Provide the (x, y) coordinate of the cell's center where the given text is located.  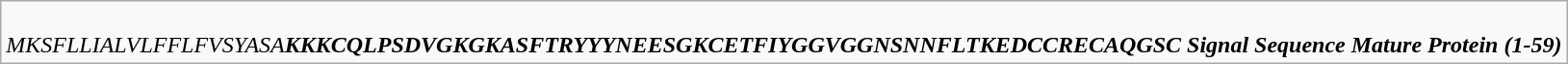
MKSFLLIALVLFFLFVSYASAKKKCQLPSDVGKGKASFTRYYYNEESGKCETFIYGGVGGNSNNFLTKEDCCRECAQGSC Signal Sequence Mature Protein (1-59) (784, 33)
